Extract the (X, Y) coordinate from the center of the cell holding the provided text.  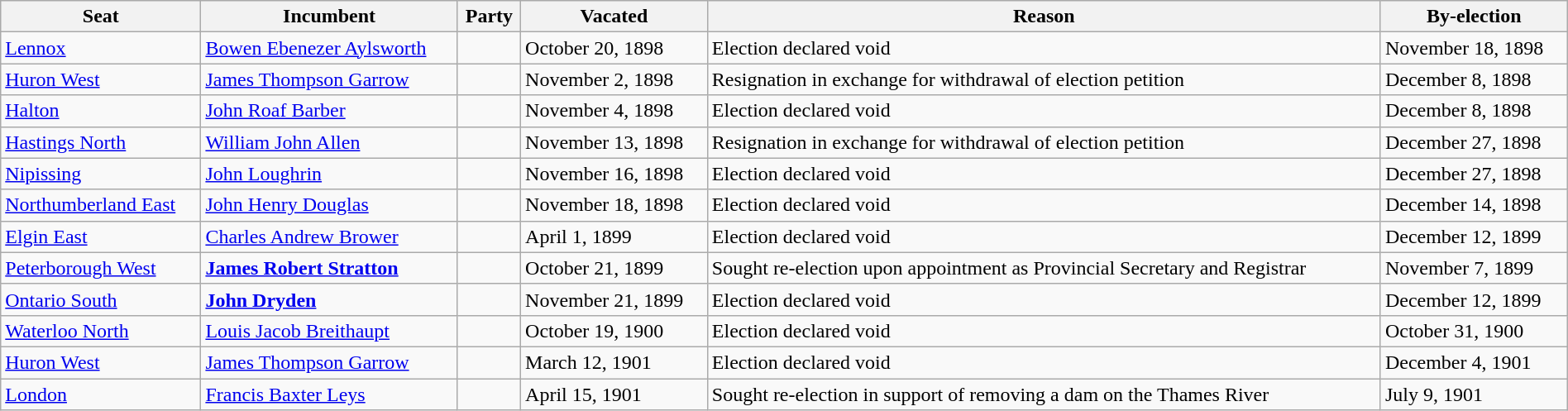
Nipissing (101, 174)
John Henry Douglas (329, 205)
November 7, 1899 (1474, 268)
Lennox (101, 48)
November 2, 1898 (614, 79)
October 21, 1899 (614, 268)
Bowen Ebenezer Aylsworth (329, 48)
Hastings North (101, 142)
Northumberland East (101, 205)
October 31, 1900 (1474, 331)
Reason (1044, 17)
Sought re-election in support of removing a dam on the Thames River (1044, 394)
Incumbent (329, 17)
John Loughrin (329, 174)
Sought re-election upon appointment as Provincial Secretary and Registrar (1044, 268)
Waterloo North (101, 331)
October 19, 1900 (614, 331)
Ontario South (101, 299)
Francis Baxter Leys (329, 394)
December 14, 1898 (1474, 205)
December 4, 1901 (1474, 362)
Seat (101, 17)
November 13, 1898 (614, 142)
Peterborough West (101, 268)
March 12, 1901 (614, 362)
November 16, 1898 (614, 174)
October 20, 1898 (614, 48)
John Roaf Barber (329, 111)
November 4, 1898 (614, 111)
John Dryden (329, 299)
Halton (101, 111)
Vacated (614, 17)
By-election (1474, 17)
April 15, 1901 (614, 394)
Charles Andrew Brower (329, 237)
James Robert Stratton (329, 268)
July 9, 1901 (1474, 394)
William John Allen (329, 142)
November 21, 1899 (614, 299)
April 1, 1899 (614, 237)
Party (489, 17)
London (101, 394)
Elgin East (101, 237)
Louis Jacob Breithaupt (329, 331)
